Output the [x, y] coordinate of the center of the cell containing the given text.  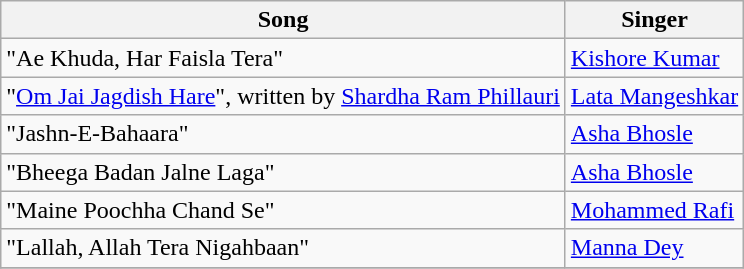
Mohammed Rafi [654, 210]
"Bheega Badan Jalne Laga" [284, 172]
"Ae Khuda, Har Faisla Tera" [284, 58]
Song [284, 20]
"Om Jai Jagdish Hare", written by Shardha Ram Phillauri [284, 96]
Kishore Kumar [654, 58]
Manna Dey [654, 248]
"Lallah, Allah Tera Nigahbaan" [284, 248]
Lata Mangeshkar [654, 96]
Singer [654, 20]
"Maine Poochha Chand Se" [284, 210]
"Jashn-E-Bahaara" [284, 134]
